Detect which cell encompasses the target text, then output its (x, y) center coordinate. 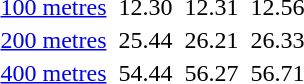
26.21 (212, 40)
25.44 (146, 40)
